Extract the [x, y] coordinate from the center of the cell holding the provided text.  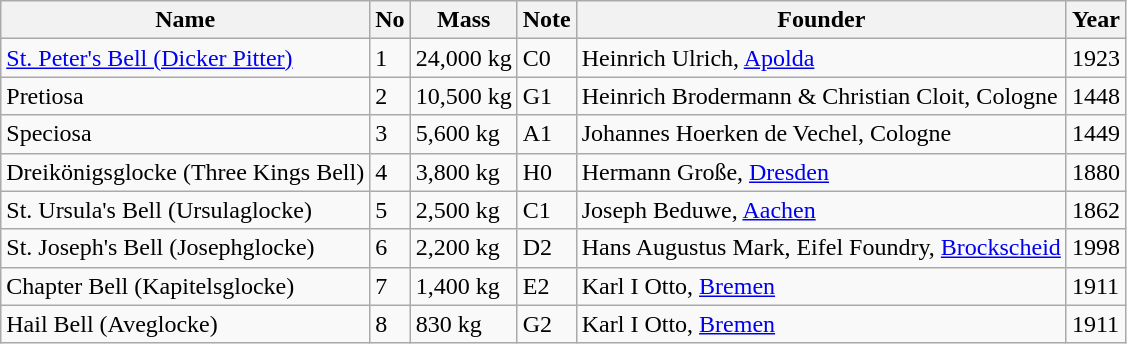
1448 [1096, 96]
H0 [546, 172]
Hans Augustus Mark, Eifel Foundry, Brockscheid [821, 248]
Name [186, 20]
Johannes Hoerken de Vechel, Cologne [821, 134]
1 [390, 58]
Hermann Große, Dresden [821, 172]
3 [390, 134]
St. Ursula's Bell (Ursulaglocke) [186, 210]
Note [546, 20]
2,200 kg [464, 248]
1998 [1096, 248]
St. Joseph's Bell (Josephglocke) [186, 248]
24,000 kg [464, 58]
Pretiosa [186, 96]
Joseph Beduwe, Aachen [821, 210]
6 [390, 248]
G2 [546, 324]
1,400 kg [464, 286]
2,500 kg [464, 210]
D2 [546, 248]
Year [1096, 20]
E2 [546, 286]
3,800 kg [464, 172]
Heinrich Brodermann & Christian Cloit, Cologne [821, 96]
Heinrich Ulrich, Apolda [821, 58]
2 [390, 96]
1923 [1096, 58]
7 [390, 286]
8 [390, 324]
10,500 kg [464, 96]
Speciosa [186, 134]
Founder [821, 20]
Chapter Bell (Kapitelsglocke) [186, 286]
4 [390, 172]
5 [390, 210]
No [390, 20]
St. Peter's Bell (Dicker Pitter) [186, 58]
G1 [546, 96]
1862 [1096, 210]
830 kg [464, 324]
1449 [1096, 134]
Hail Bell (Aveglocke) [186, 324]
A1 [546, 134]
C1 [546, 210]
Dreikönigsglocke (Three Kings Bell) [186, 172]
Mass [464, 20]
5,600 kg [464, 134]
C0 [546, 58]
1880 [1096, 172]
